Find where the given text appears and provide that cell's center as [x, y] coordinate. 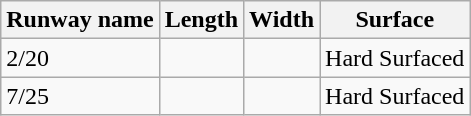
Length [201, 20]
2/20 [80, 58]
Runway name [80, 20]
Surface [395, 20]
Width [282, 20]
7/25 [80, 96]
